For the text-containing cell, return its midpoint in (x, y) coordinate format. 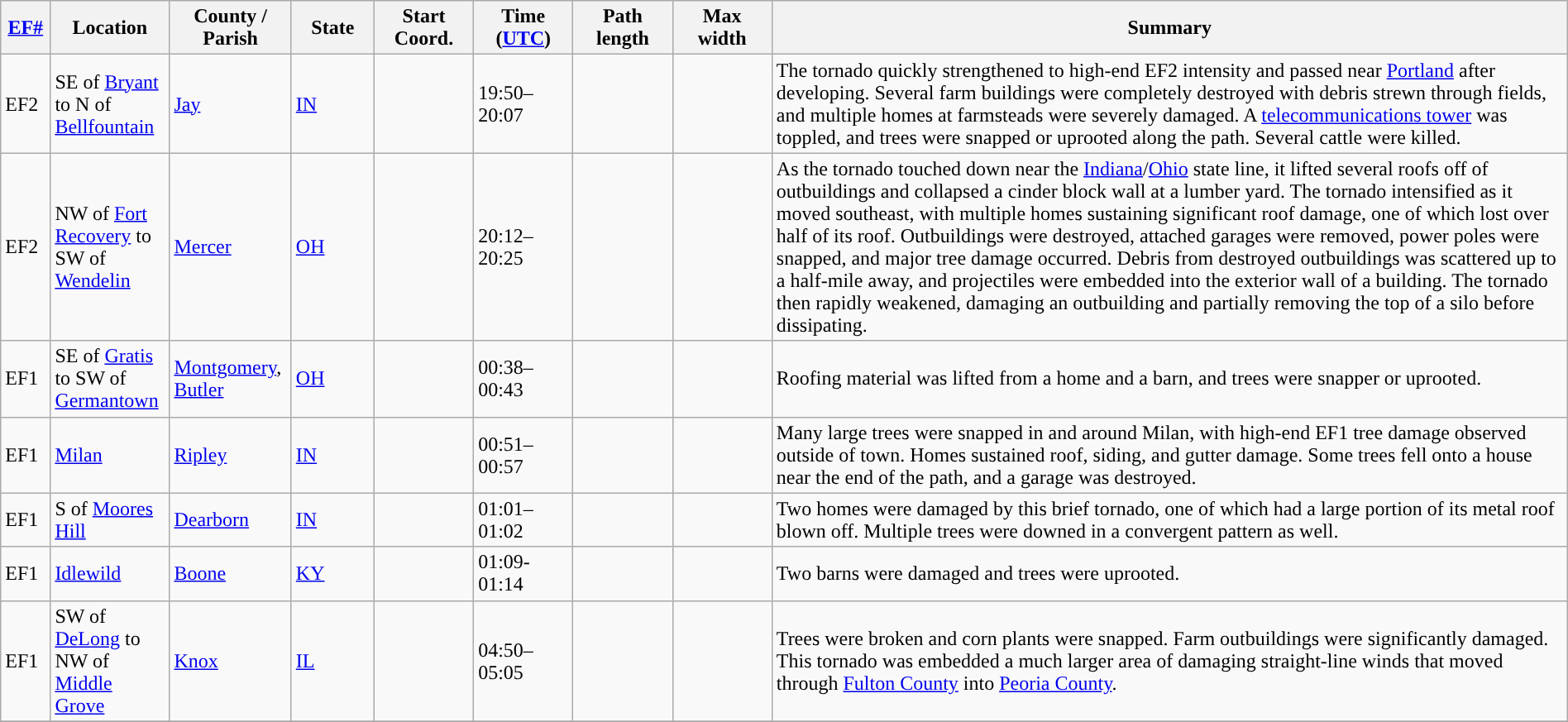
00:51–00:57 (523, 455)
04:50–05:05 (523, 661)
SE of Bryant to N of Bellfountain (110, 104)
Time (UTC) (523, 28)
19:50–20:07 (523, 104)
S of Moores Hill (110, 519)
SE of Gratis to SW of Germantown (110, 379)
KY (332, 574)
Ripley (230, 455)
Roofing material was lifted from a home and a barn, and trees were snapper or uprooted. (1169, 379)
Path length (623, 28)
20:12–20:25 (523, 246)
County / Parish (230, 28)
Two barns were damaged and trees were uprooted. (1169, 574)
Summary (1169, 28)
Boone (230, 574)
IL (332, 661)
Knox (230, 661)
Location (110, 28)
Jay (230, 104)
Idlewild (110, 574)
NW of Fort Recovery to SW of Wendelin (110, 246)
Mercer (230, 246)
01:09-01:14 (523, 574)
EF# (26, 28)
Dearborn (230, 519)
Milan (110, 455)
SW of DeLong to NW of Middle Grove (110, 661)
Start Coord. (423, 28)
State (332, 28)
Max width (722, 28)
00:38–00:43 (523, 379)
Montgomery, Butler (230, 379)
01:01–01:02 (523, 519)
